Determine the [X, Y] coordinate at the center of the cell enclosing the given text.  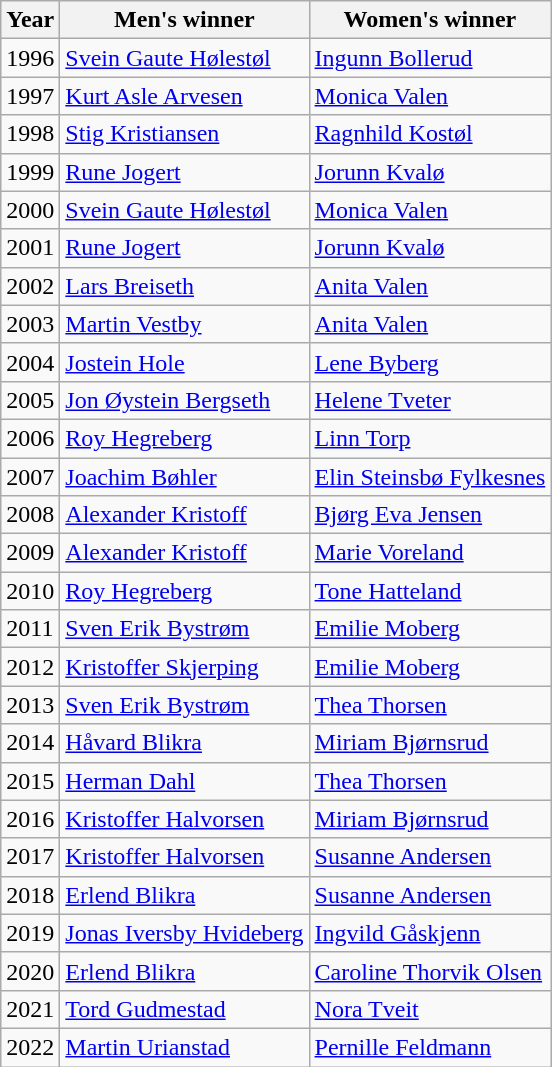
2016 [30, 819]
Pernille Feldmann [430, 1047]
Bjørg Eva Jensen [430, 515]
2020 [30, 971]
Jostein Hole [184, 362]
1996 [30, 58]
Ingunn Bollerud [430, 58]
1998 [30, 134]
1999 [30, 172]
2007 [30, 477]
Nora Tveit [430, 1009]
2011 [30, 629]
Elin Steinsbø Fylkesnes [430, 477]
Jonas Iversby Hvideberg [184, 933]
2017 [30, 857]
Ragnhild Kostøl [430, 134]
Martin Urianstad [184, 1047]
Martin Vestby [184, 324]
Linn Torp [430, 438]
Marie Voreland [430, 553]
Women's winner [430, 20]
2009 [30, 553]
2006 [30, 438]
2004 [30, 362]
2000 [30, 210]
Tone Hatteland [430, 591]
Joachim Bøhler [184, 477]
Caroline Thorvik Olsen [430, 971]
Ingvild Gåskjenn [430, 933]
Lene Byberg [430, 362]
Men's winner [184, 20]
2003 [30, 324]
2022 [30, 1047]
Helene Tveter [430, 400]
Herman Dahl [184, 781]
2012 [30, 667]
Håvard Blikra [184, 743]
2021 [30, 1009]
2002 [30, 286]
1997 [30, 96]
Lars Breiseth [184, 286]
2001 [30, 248]
Kurt Asle Arvesen [184, 96]
Jon Øystein Bergseth [184, 400]
Tord Gudmestad [184, 1009]
2013 [30, 705]
2018 [30, 895]
2010 [30, 591]
2008 [30, 515]
2019 [30, 933]
2005 [30, 400]
Year [30, 20]
Stig Kristiansen [184, 134]
Kristoffer Skjerping [184, 667]
2015 [30, 781]
2014 [30, 743]
